Return [x, y] of the center of cell containing provided text 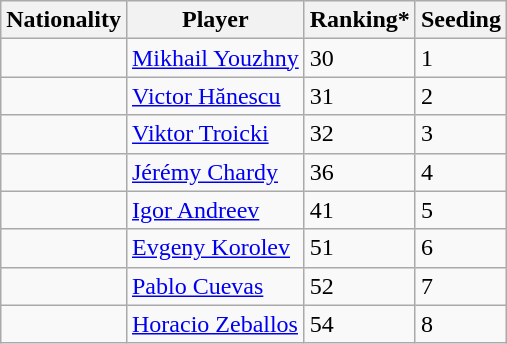
Ranking* [360, 20]
6 [460, 248]
36 [360, 172]
1 [460, 58]
Igor Andreev [215, 210]
Nationality [64, 20]
2 [460, 96]
Seeding [460, 20]
Player [215, 20]
54 [360, 324]
Horacio Zeballos [215, 324]
30 [360, 58]
52 [360, 286]
3 [460, 134]
5 [460, 210]
Viktor Troicki [215, 134]
Mikhail Youzhny [215, 58]
4 [460, 172]
Evgeny Korolev [215, 248]
Jérémy Chardy [215, 172]
Pablo Cuevas [215, 286]
41 [360, 210]
Victor Hănescu [215, 96]
51 [360, 248]
32 [360, 134]
8 [460, 324]
31 [360, 96]
7 [460, 286]
